Identify which cell holds the provided text, then report its [X, Y] central coordinate. 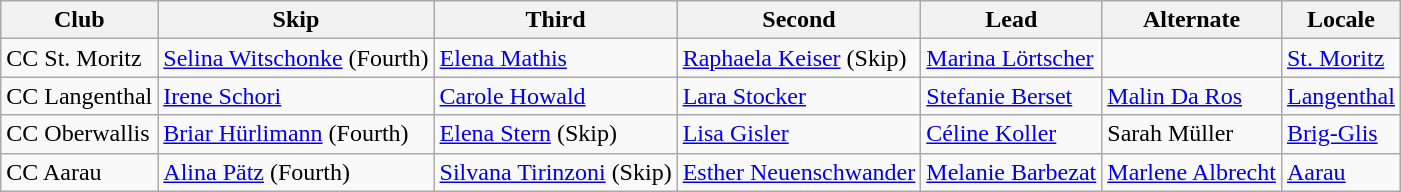
Third [556, 20]
Selina Witschonke (Fourth) [296, 58]
Briar Hürlimann (Fourth) [296, 134]
Melanie Barbezat [1012, 172]
Aarau [1340, 172]
CC Langenthal [80, 96]
Stefanie Berset [1012, 96]
Céline Koller [1012, 134]
CC St. Moritz [80, 58]
Lisa Gisler [799, 134]
Skip [296, 20]
Esther Neuenschwander [799, 172]
Irene Schori [296, 96]
Alternate [1192, 20]
Lead [1012, 20]
Marlene Albrecht [1192, 172]
Silvana Tirinzoni (Skip) [556, 172]
Club [80, 20]
Elena Mathis [556, 58]
Raphaela Keiser (Skip) [799, 58]
CC Oberwallis [80, 134]
CC Aarau [80, 172]
Marina Lörtscher [1012, 58]
Elena Stern (Skip) [556, 134]
Sarah Müller [1192, 134]
Alina Pätz (Fourth) [296, 172]
Brig-Glis [1340, 134]
Second [799, 20]
Locale [1340, 20]
St. Moritz [1340, 58]
Malin Da Ros [1192, 96]
Lara Stocker [799, 96]
Carole Howald [556, 96]
Langenthal [1340, 96]
